Find where the given text appears and provide that cell's center as [X, Y] coordinate. 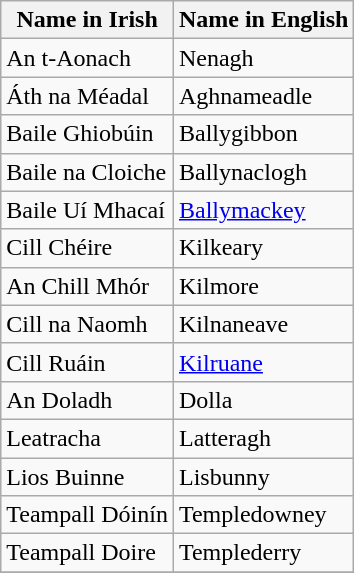
Lisbunny [263, 477]
Kilnaneave [263, 324]
Name in Irish [88, 20]
Baile Uí Mhacaí [88, 210]
An Chill Mhór [88, 286]
Áth na Méadal [88, 96]
Cill na Naomh [88, 324]
Baile na Cloiche [88, 172]
An Doladh [88, 400]
Teampall Dóinín [88, 515]
Kilkeary [263, 248]
Leatracha [88, 438]
Dolla [263, 400]
Lios Buinne [88, 477]
Ballymackey [263, 210]
Name in English [263, 20]
An t-Aonach [88, 58]
Ballynaclogh [263, 172]
Teampall Doire [88, 553]
Latteragh [263, 438]
Cill Chéire [88, 248]
Templederry [263, 553]
Ballygibbon [263, 134]
Baile Ghiobúin [88, 134]
Nenagh [263, 58]
Aghnameadle [263, 96]
Templedowney [263, 515]
Kilmore [263, 286]
Kilruane [263, 362]
Cill Ruáin [88, 362]
